Return the [x, y] coordinate for the center point of the cell that contains the specified text.  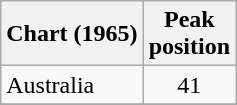
Chart (1965) [72, 34]
Peakposition [189, 34]
41 [189, 85]
Australia [72, 85]
